Extract the (x, y) coordinate from the center of the cell holding the provided text.  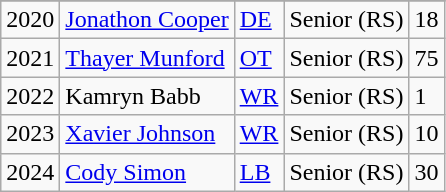
1 (426, 96)
OT (259, 58)
LB (259, 172)
2022 (30, 96)
Cody Simon (147, 172)
Jonathon Cooper (147, 20)
2021 (30, 58)
Xavier Johnson (147, 134)
Kamryn Babb (147, 96)
DE (259, 20)
75 (426, 58)
30 (426, 172)
10 (426, 134)
2020 (30, 20)
2023 (30, 134)
18 (426, 20)
2024 (30, 172)
Thayer Munford (147, 58)
